Determine the (x, y) coordinate at the center of the cell enclosing the given text.  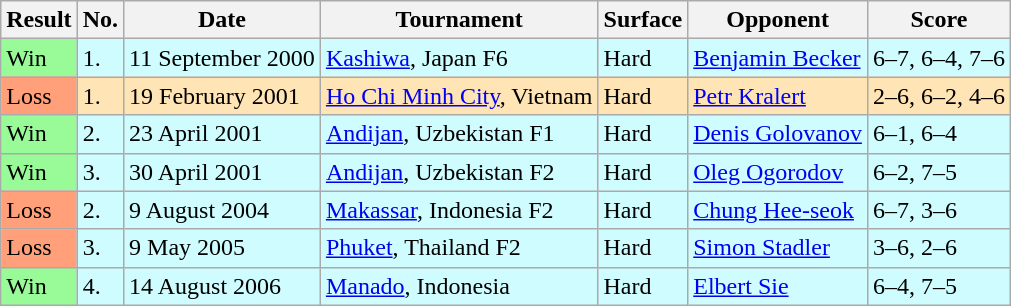
Tournament (459, 20)
Ho Chi Minh City, Vietnam (459, 96)
23 April 2001 (222, 134)
9 August 2004 (222, 210)
14 August 2006 (222, 286)
Chung Hee-seok (778, 210)
Denis Golovanov (778, 134)
Surface (643, 20)
2–6, 6–2, 4–6 (938, 96)
6–7, 3–6 (938, 210)
Benjamin Becker (778, 58)
3–6, 2–6 (938, 248)
Petr Kralert (778, 96)
No. (100, 20)
Oleg Ogorodov (778, 172)
Andijan, Uzbekistan F2 (459, 172)
Result (39, 20)
Elbert Sie (778, 286)
11 September 2000 (222, 58)
6–1, 6–4 (938, 134)
Score (938, 20)
Date (222, 20)
Makassar, Indonesia F2 (459, 210)
30 April 2001 (222, 172)
6–7, 6–4, 7–6 (938, 58)
Simon Stadler (778, 248)
Manado, Indonesia (459, 286)
Kashiwa, Japan F6 (459, 58)
4. (100, 286)
Phuket, Thailand F2 (459, 248)
6–2, 7–5 (938, 172)
Andijan, Uzbekistan F1 (459, 134)
19 February 2001 (222, 96)
Opponent (778, 20)
6–4, 7–5 (938, 286)
9 May 2005 (222, 248)
